Search for the cell housing the specified text and yield its [X, Y] center coordinate. 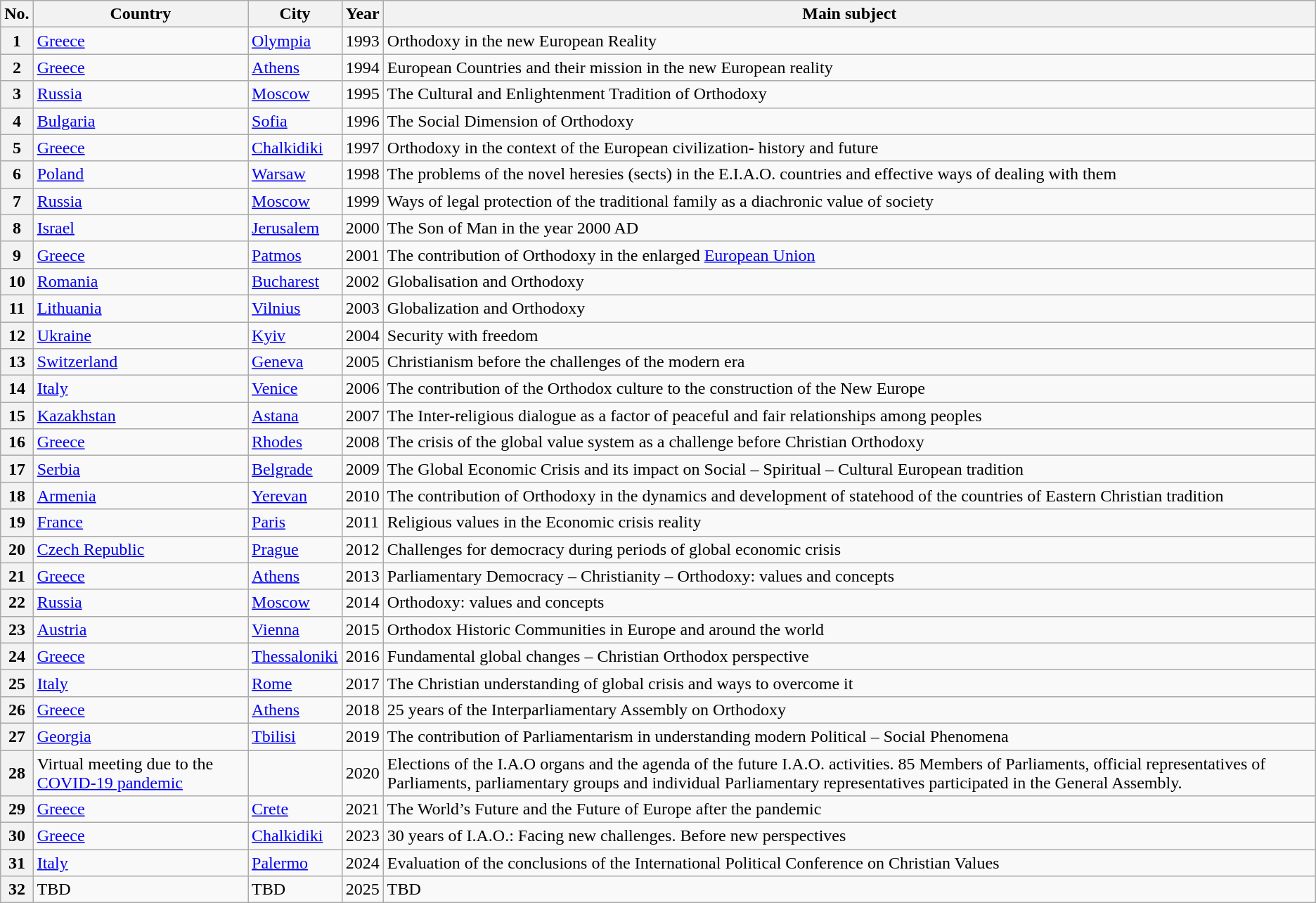
Parliamentary Democracy – Christianity – Orthodoxy: values and concepts [849, 576]
1993 [363, 41]
Patmos [295, 255]
2006 [363, 389]
28 [17, 772]
1 [17, 41]
2024 [363, 863]
Rhodes [295, 442]
10 [17, 281]
The Christian understanding of global crisis and ways to overcome it [849, 683]
26 [17, 710]
Thessaloniki [295, 656]
17 [17, 469]
2021 [363, 809]
Jerusalem [295, 228]
1995 [363, 94]
20 [17, 549]
2010 [363, 496]
Switzerland [141, 362]
2002 [363, 281]
Sofia [295, 121]
29 [17, 809]
24 [17, 656]
19 [17, 523]
23 [17, 629]
France [141, 523]
2011 [363, 523]
2015 [363, 629]
2025 [363, 890]
30 years of I.A.O.: Facing new challenges. Before new perspectives [849, 836]
6 [17, 174]
2 [17, 68]
9 [17, 255]
2023 [363, 836]
Orthodoxy: values and concepts [849, 603]
Venice [295, 389]
No. [17, 14]
European Countries and their mission in the new European reality [849, 68]
21 [17, 576]
2007 [363, 416]
Christianism before the challenges of the modern era [849, 362]
1996 [363, 121]
11 [17, 308]
2005 [363, 362]
2014 [363, 603]
Orthodoxy in the context of the European civilization- history and future [849, 148]
Security with freedom [849, 335]
1998 [363, 174]
16 [17, 442]
Israel [141, 228]
The Cultural and Enlightenment Tradition of Orthodoxy [849, 94]
Serbia [141, 469]
Ukraine [141, 335]
1999 [363, 201]
The Son of Man in the year 2000 AD [849, 228]
Vilnius [295, 308]
Paris [295, 523]
32 [17, 890]
2003 [363, 308]
15 [17, 416]
The Inter-religious dialogue as a factor of peaceful and fair relationships among peoples [849, 416]
Bulgaria [141, 121]
2019 [363, 736]
Challenges for democracy during periods of global economic crisis [849, 549]
Fundamental global changes – Christian Orthodox perspective [849, 656]
The contribution of Parliamentarism in understanding modern Political – Social Phenomena [849, 736]
The World’s Future and the Future of Europe after the pandemic [849, 809]
The Global Economic Crisis and its impact on Social – Spiritual – Cultural European tradition [849, 469]
Austria [141, 629]
Crete [295, 809]
2008 [363, 442]
The Social Dimension of Orthodoxy [849, 121]
Kazakhstan [141, 416]
Czech Republic [141, 549]
Virtual meeting due to the COVID-19 pandemic [141, 772]
Poland [141, 174]
Main subject [849, 14]
2016 [363, 656]
City [295, 14]
2009 [363, 469]
Tbilisi [295, 736]
Globalization and Orthodoxy [849, 308]
8 [17, 228]
18 [17, 496]
Religious values in the Economic crisis reality [849, 523]
Belgrade [295, 469]
Warsaw [295, 174]
Georgia [141, 736]
22 [17, 603]
Kyiv [295, 335]
Romania [141, 281]
Olympia [295, 41]
31 [17, 863]
The contribution of the Orthodox culture to the construction of the New Europe [849, 389]
The contribution of Orthodoxy in the dynamics and development of statehood of the countries of Eastern Christian tradition [849, 496]
The contribution of Orthodoxy in the enlarged European Union [849, 255]
25 years of the Interparliamentary Assembly on Orthodoxy [849, 710]
7 [17, 201]
27 [17, 736]
Orthodoxy in the new European Reality [849, 41]
2004 [363, 335]
Geneva [295, 362]
1994 [363, 68]
2012 [363, 549]
Bucharest [295, 281]
2020 [363, 772]
30 [17, 836]
The crisis of the global value system as a challenge before Christian Orthodoxy [849, 442]
1997 [363, 148]
Globalisation and Orthodoxy [849, 281]
2001 [363, 255]
3 [17, 94]
Year [363, 14]
13 [17, 362]
Ways of legal protection of the traditional family as a diachronic value of society [849, 201]
2018 [363, 710]
4 [17, 121]
Country [141, 14]
The problems of the novel heresies (sects) in the E.I.A.O. countries and effective ways of dealing with them [849, 174]
Astana [295, 416]
Prague [295, 549]
2017 [363, 683]
14 [17, 389]
Yerevan [295, 496]
25 [17, 683]
12 [17, 335]
Orthodox Historic Communities in Europe and around the world [849, 629]
Rome [295, 683]
Palermo [295, 863]
2013 [363, 576]
Vienna [295, 629]
Armenia [141, 496]
5 [17, 148]
Lithuania [141, 308]
Evaluation of the conclusions of the International Political Conference on Christian Values [849, 863]
2000 [363, 228]
